Output the (X, Y) coordinate of the center of the cell containing the given text.  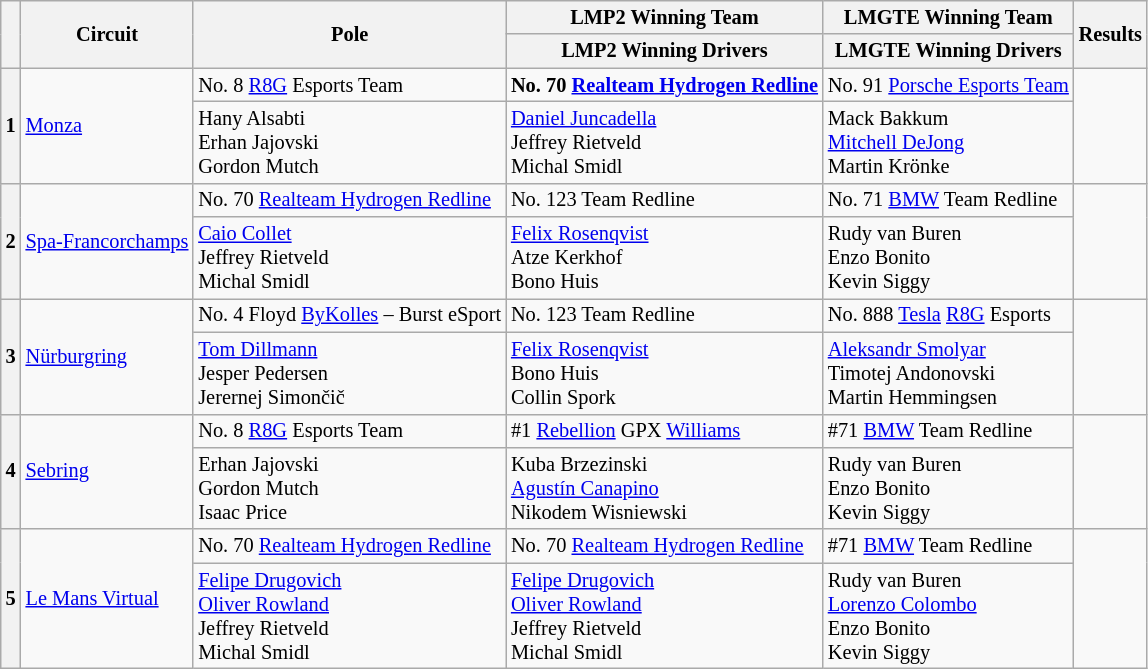
Sebring (108, 472)
LMGTE Winning Drivers (948, 51)
Daniel Juncadella Jeffrey Rietveld Michal Smidl (664, 142)
Nürburgring (108, 356)
1 (11, 126)
No. 888 Tesla R8G Esports (948, 315)
LMP2 Winning Drivers (664, 51)
Caio Collet Jeffrey Rietveld Michal Smidl (350, 258)
LMGTE Winning Team (948, 17)
LMP2 Winning Team (664, 17)
Results (1110, 34)
4 (11, 472)
Tom Dillmann Jesper Pedersen Jerernej Simončič (350, 373)
No. 91 Porsche Esports Team (948, 85)
2 (11, 240)
Mack Bakkum Mitchell DeJong Martin Krönke (948, 142)
3 (11, 356)
#1 Rebellion GPX Williams (664, 431)
Monza (108, 126)
No. 4 Floyd ByKolles – Burst eSport (350, 315)
Kuba Brzezinski Agustín Canapino Nikodem Wisniewski (664, 488)
Le Mans Virtual (108, 598)
Erhan Jajovski Gordon Mutch Isaac Price (350, 488)
Circuit (108, 34)
Aleksandr Smolyar Timotej Andonovski Martin Hemmingsen (948, 373)
Pole (350, 34)
Spa-Francorchamps (108, 240)
Hany Alsabti Erhan Jajovski Gordon Mutch (350, 142)
No. 71 BMW Team Redline (948, 200)
Rudy van Buren Lorenzo Colombo Enzo Bonito Kevin Siggy (948, 616)
Felix Rosenqvist Bono Huis Collin Spork (664, 373)
Felix Rosenqvist Atze Kerkhof Bono Huis (664, 258)
5 (11, 598)
